Capture the cell that displays the provided text and extract its [x, y] central coordinate. 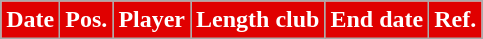
Player [152, 20]
Ref. [456, 20]
End date [377, 20]
Date [30, 20]
Pos. [86, 20]
Length club [258, 20]
